Return the (X, Y) coordinate for the center point of the cell that contains the specified text.  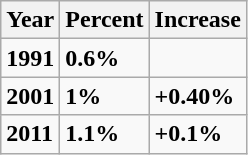
1.1% (104, 134)
2011 (30, 134)
+0.40% (198, 96)
+0.1% (198, 134)
0.6% (104, 58)
2001 (30, 96)
Increase (198, 20)
Year (30, 20)
1% (104, 96)
Percent (104, 20)
1991 (30, 58)
